Search for the cell housing the specified text and yield its (x, y) center coordinate. 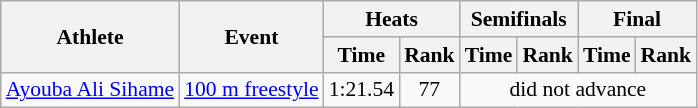
77 (430, 90)
Ayouba Ali Sihame (90, 90)
1:21.54 (362, 90)
Final (637, 19)
Athlete (90, 36)
100 m freestyle (251, 90)
Semifinals (519, 19)
did not advance (578, 90)
Event (251, 36)
Heats (392, 19)
